Extract the (x, y) coordinate from the center of the cell holding the provided text.  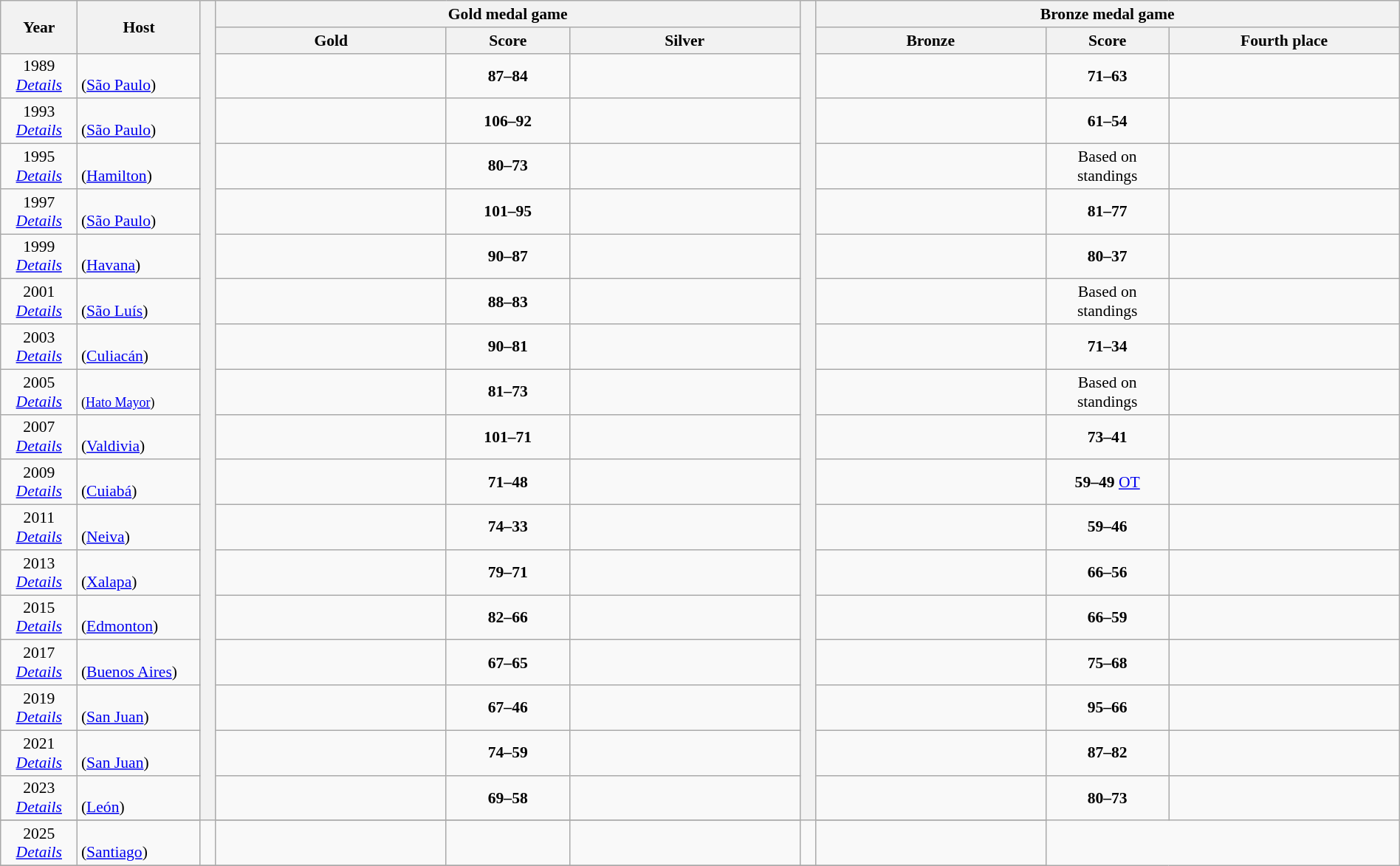
(Cuiabá) (139, 483)
Year (39, 27)
67–65 (508, 663)
74–59 (508, 753)
87–82 (1108, 753)
66–56 (1108, 573)
(Valdivia) (139, 437)
74–33 (508, 527)
1993 Details (39, 121)
90–81 (508, 347)
71–63 (1108, 75)
(Santiago) (139, 843)
82–66 (508, 617)
90–87 (508, 257)
2017 Details (39, 663)
75–68 (1108, 663)
79–71 (508, 573)
2005 Details (39, 391)
(Culiacán) (139, 347)
2013 Details (39, 573)
67–46 (508, 707)
2021 Details (39, 753)
73–41 (1108, 437)
1999 Details (39, 257)
106–92 (508, 121)
(Havana) (139, 257)
2003 Details (39, 347)
2023 Details (39, 797)
95–66 (1108, 707)
71–34 (1108, 347)
87–84 (508, 75)
81–73 (508, 391)
101–95 (508, 211)
2025 Details (39, 843)
Gold (331, 41)
(Hamilton) (139, 167)
69–58 (508, 797)
(León) (139, 797)
80–37 (1108, 257)
2015 Details (39, 617)
Bronze medal game (1108, 14)
88–83 (508, 301)
81–77 (1108, 211)
1989 Details (39, 75)
(Xalapa) (139, 573)
59–46 (1108, 527)
(Neiva) (139, 527)
Host (139, 27)
Fourth place (1284, 41)
(Buenos Aires) (139, 663)
61–54 (1108, 121)
2011 Details (39, 527)
2009 Details (39, 483)
Silver (684, 41)
66–59 (1108, 617)
1995 Details (39, 167)
Bronze (930, 41)
(Edmonton) (139, 617)
2007 Details (39, 437)
101–71 (508, 437)
59–49 OT (1108, 483)
(São Luís) (139, 301)
71–48 (508, 483)
1997 Details (39, 211)
2001 Details (39, 301)
Gold medal game (508, 14)
2019 Details (39, 707)
(Hato Mayor) (139, 391)
